For the text-containing cell, return its midpoint in [X, Y] coordinate format. 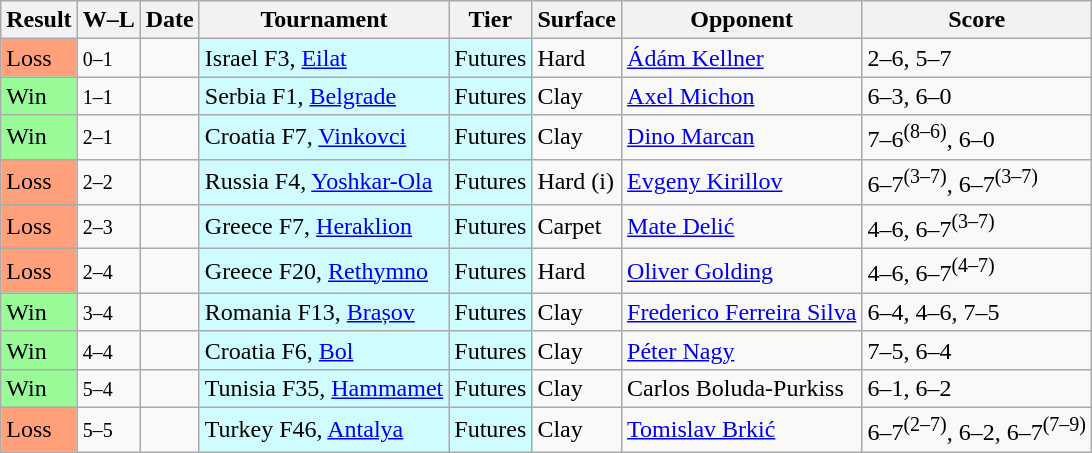
Russia F4, Yoshkar-Ola [324, 182]
Croatia F6, Bol [324, 350]
5–4 [108, 388]
Romania F13, Brașov [324, 312]
2–1 [108, 138]
Ádám Kellner [742, 58]
Carlos Boluda-Purkiss [742, 388]
7–6(8–6), 6–0 [977, 138]
Surface [577, 20]
7–5, 6–4 [977, 350]
5–5 [108, 430]
Hard (i) [577, 182]
1–1 [108, 96]
6–7(3–7), 6–7(3–7) [977, 182]
6–3, 6–0 [977, 96]
2–6, 5–7 [977, 58]
Tunisia F35, Hammamet [324, 388]
Tier [490, 20]
2–3 [108, 226]
Oliver Golding [742, 272]
6–1, 6–2 [977, 388]
W–L [108, 20]
Turkey F46, Antalya [324, 430]
2–4 [108, 272]
Carpet [577, 226]
Date [170, 20]
Score [977, 20]
0–1 [108, 58]
Greece F7, Heraklion [324, 226]
Péter Nagy [742, 350]
Dino Marcan [742, 138]
Tournament [324, 20]
Tomislav Brkić [742, 430]
3–4 [108, 312]
Israel F3, Eilat [324, 58]
Result [39, 20]
4–4 [108, 350]
Frederico Ferreira Silva [742, 312]
Evgeny Kirillov [742, 182]
4–6, 6–7(3–7) [977, 226]
2–2 [108, 182]
Serbia F1, Belgrade [324, 96]
Mate Delić [742, 226]
4–6, 6–7(4–7) [977, 272]
6–7(2–7), 6–2, 6–7(7–9) [977, 430]
6–4, 4–6, 7–5 [977, 312]
Greece F20, Rethymno [324, 272]
Axel Michon [742, 96]
Croatia F7, Vinkovci [324, 138]
Opponent [742, 20]
